For the text-containing cell, return its midpoint in [X, Y] coordinate format. 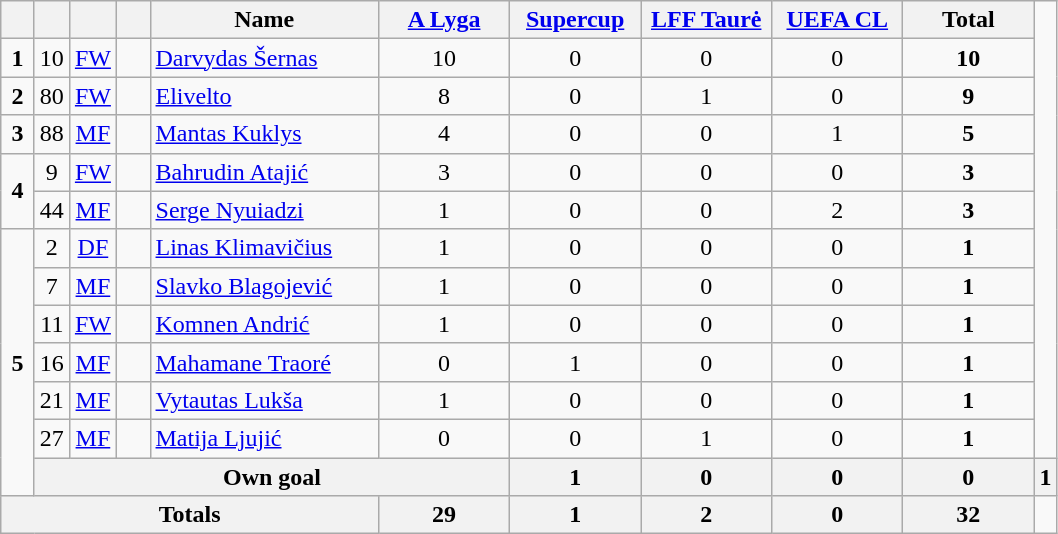
Vytautas Lukša [264, 400]
Supercup [576, 20]
8 [444, 96]
Mahamane Traoré [264, 362]
44 [52, 210]
11 [52, 324]
Elivelto [264, 96]
32 [968, 515]
LFF Taurė [706, 20]
21 [52, 400]
Slavko Blagojević [264, 286]
Totals [190, 515]
Own goal [272, 477]
Mantas Kuklys [264, 134]
Matija Ljujić [264, 438]
Bahrudin Atajić [264, 172]
88 [52, 134]
DF [92, 248]
Serge Nyuiadzi [264, 210]
27 [52, 438]
Total [968, 20]
Komnen Andrić [264, 324]
29 [444, 515]
Linas Klimavičius [264, 248]
7 [52, 286]
16 [52, 362]
Darvydas Šernas [264, 58]
80 [52, 96]
Name [264, 20]
A Lyga [444, 20]
UEFA CL [838, 20]
